Return [x, y] of the center of cell containing provided text 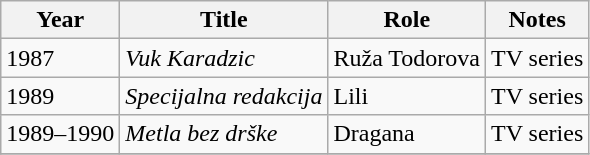
Metla bez drške [224, 134]
Title [224, 20]
1987 [60, 58]
Vuk Karadzic [224, 58]
Ruža Todorova [407, 58]
1989 [60, 96]
Lili [407, 96]
Role [407, 20]
Specijalna redakcija [224, 96]
Notes [538, 20]
Dragana [407, 134]
Year [60, 20]
1989–1990 [60, 134]
